Pinpoint the cell where the given text exists, returning its [X, Y] midpoint coordinate. 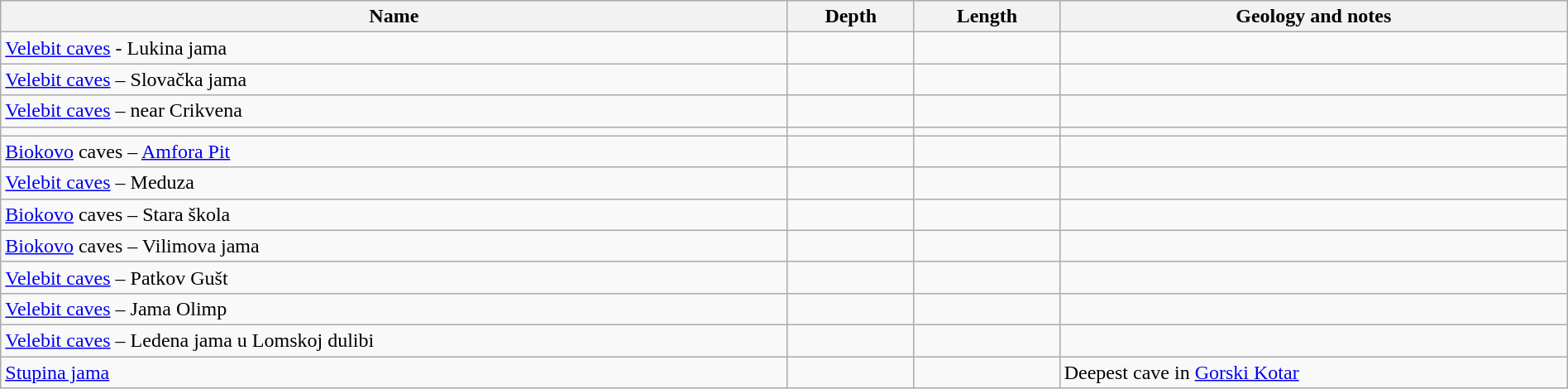
Biokovo caves – Stara škola [394, 214]
Velebit caves - Lukina jama [394, 48]
Stupina jama [394, 372]
Biokovo caves – Vilimova jama [394, 246]
Geology and notes [1313, 17]
Depth [850, 17]
Name [394, 17]
Deepest cave in Gorski Kotar [1313, 372]
Velebit caves – Meduza [394, 183]
Velebit caves – Patkov Gušt [394, 277]
Biokovo caves – Amfora Pit [394, 151]
Length [987, 17]
Velebit caves – Ledena jama u Lomskoj dulibi [394, 340]
Velebit caves – Slovačka jama [394, 79]
Velebit caves – Jama Olimp [394, 309]
Velebit caves – near Crikvena [394, 111]
